Provide the (x, y) coordinate of the cell's center where the given text is located.  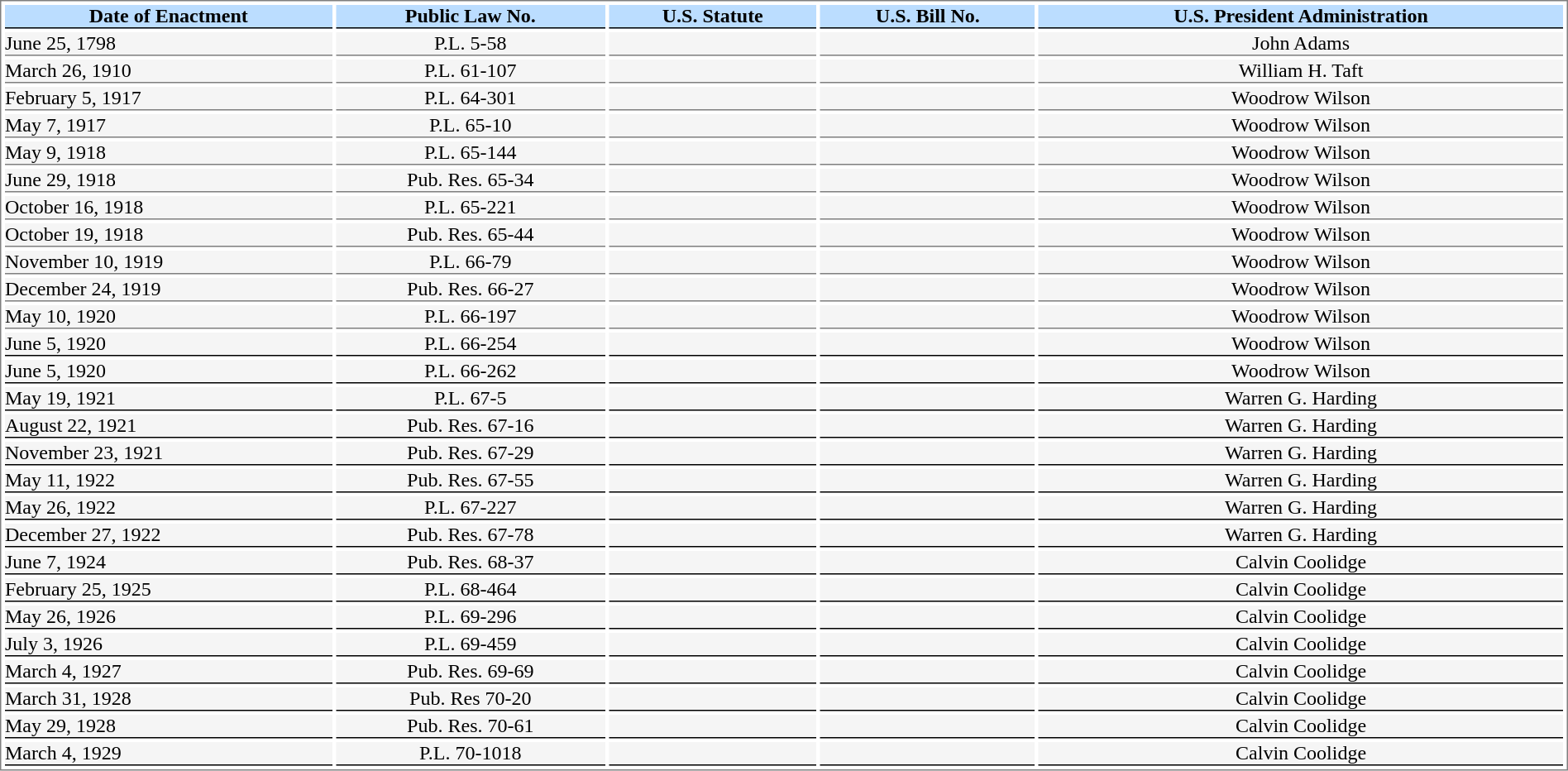
May 29, 1928 (169, 726)
May 7, 1917 (169, 126)
December 24, 1919 (169, 290)
March 4, 1929 (169, 754)
P.L. 66-197 (471, 317)
June 25, 1798 (169, 44)
Date of Enactment (169, 17)
March 26, 1910 (169, 71)
P.L. 65-10 (471, 126)
February 25, 1925 (169, 590)
December 27, 1922 (169, 535)
July 3, 1926 (169, 644)
November 10, 1919 (169, 262)
P.L. 5-58 (471, 44)
Pub. Res. 65-34 (471, 180)
Pub. Res. 70-61 (471, 726)
U.S. President Administration (1301, 17)
Pub. Res. 67-16 (471, 426)
P.L. 69-459 (471, 644)
Pub. Res. 67-55 (471, 481)
Pub. Res 70-20 (471, 699)
Pub. Res. 67-29 (471, 453)
John Adams (1301, 44)
Pub. Res. 68-37 (471, 563)
Pub. Res. 69-69 (471, 672)
Pub. Res. 67-78 (471, 535)
October 16, 1918 (169, 208)
P.L. 70-1018 (471, 754)
U.S. Statute (713, 17)
Public Law No. (471, 17)
P.L. 65-221 (471, 208)
March 31, 1928 (169, 699)
November 23, 1921 (169, 453)
P.L. 65-144 (471, 153)
P.L. 66-254 (471, 344)
P.L. 68-464 (471, 590)
February 5, 1917 (169, 98)
Pub. Res. 66-27 (471, 290)
August 22, 1921 (169, 426)
May 19, 1921 (169, 399)
P.L. 69-296 (471, 617)
March 4, 1927 (169, 672)
P.L. 61-107 (471, 71)
Pub. Res. 65-44 (471, 235)
P.L. 64-301 (471, 98)
June 7, 1924 (169, 563)
William H. Taft (1301, 71)
P.L. 67-227 (471, 508)
May 26, 1926 (169, 617)
October 19, 1918 (169, 235)
May 26, 1922 (169, 508)
U.S. Bill No. (928, 17)
May 11, 1922 (169, 481)
June 29, 1918 (169, 180)
P.L. 67-5 (471, 399)
May 10, 1920 (169, 317)
P.L. 66-79 (471, 262)
P.L. 66-262 (471, 371)
May 9, 1918 (169, 153)
